For the text-containing cell, return its midpoint in (x, y) coordinate format. 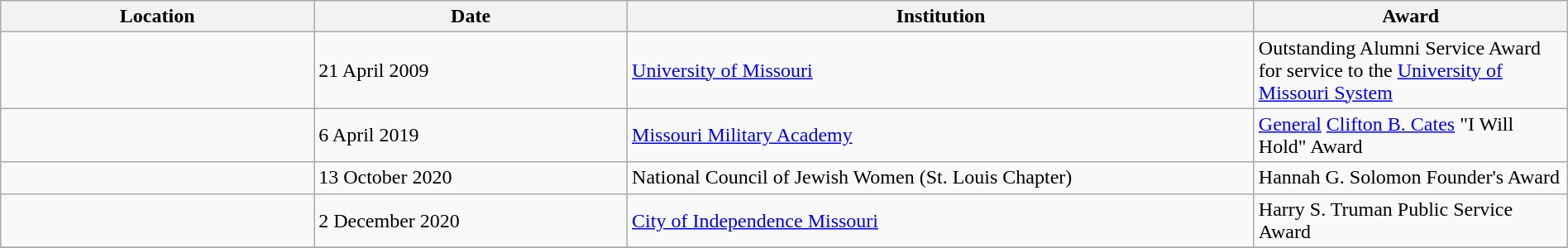
Outstanding Alumni Service Award for service to the University of Missouri System (1411, 70)
City of Independence Missouri (941, 220)
Location (157, 17)
Missouri Military Academy (941, 136)
Date (471, 17)
2 December 2020 (471, 220)
Harry S. Truman Public Service Award (1411, 220)
13 October 2020 (471, 178)
General Clifton B. Cates "I Will Hold" Award (1411, 136)
Institution (941, 17)
6 April 2019 (471, 136)
Award (1411, 17)
Hannah G. Solomon Founder's Award (1411, 178)
University of Missouri (941, 70)
21 April 2009 (471, 70)
National Council of Jewish Women (St. Louis Chapter) (941, 178)
